Return the (X, Y) coordinate for the center point of the cell that contains the specified text.  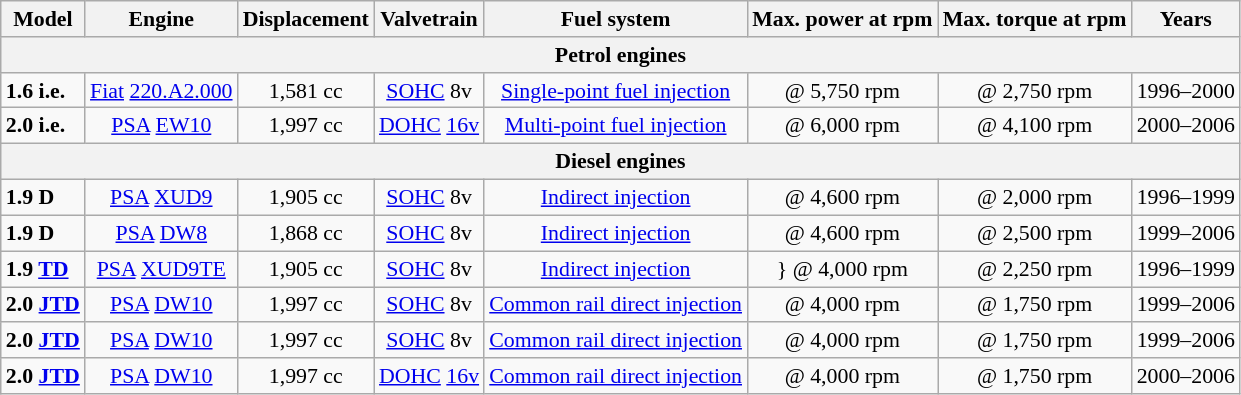
Single-point fuel injection (616, 90)
Years (1186, 18)
PSA DW8 (162, 233)
1996–2000 (1186, 90)
@ 2,000 rpm (1035, 197)
1,581 cc (306, 90)
PSA XUD9 (162, 197)
Fiat 220.A2.000 (162, 90)
1.9 TD (43, 268)
Max. power at rpm (842, 18)
PSA XUD9TE (162, 268)
} @ 4,000 rpm (842, 268)
Fuel system (616, 18)
Max. torque at rpm (1035, 18)
1,868 cc (306, 233)
Engine (162, 18)
@ 4,100 rpm (1035, 125)
@ 5,750 rpm (842, 90)
1.6 i.e. (43, 90)
@ 2,250 rpm (1035, 268)
Model (43, 18)
@ 2,750 rpm (1035, 90)
Displacement (306, 18)
2.0 i.e. (43, 125)
Multi-point fuel injection (616, 125)
Valvetrain (429, 18)
@ 6,000 rpm (842, 125)
@ 2,500 rpm (1035, 233)
PSA EW10 (162, 125)
Petrol engines (620, 54)
Diesel engines (620, 161)
